From the cell containing the given text, extract its center point as (x, y) coordinate. 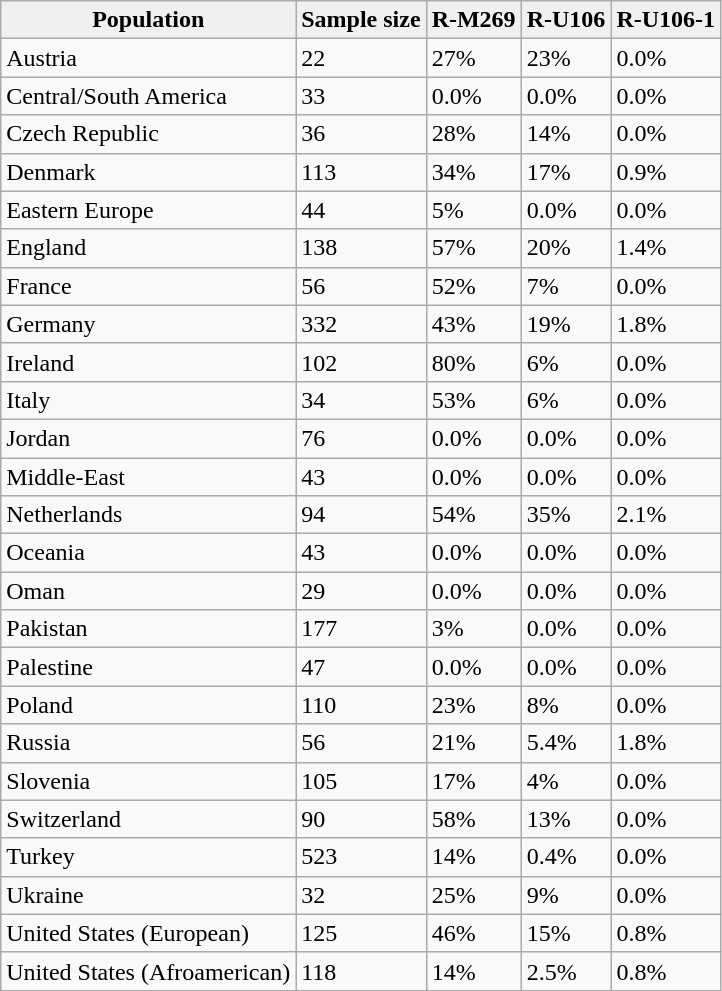
102 (361, 362)
Sample size (361, 20)
2.1% (666, 515)
13% (566, 819)
United States (European) (148, 933)
Ukraine (148, 895)
2.5% (566, 971)
France (148, 286)
Italy (148, 400)
United States (Afroamerican) (148, 971)
4% (566, 781)
523 (361, 857)
76 (361, 438)
36 (361, 134)
Oman (148, 591)
46% (474, 933)
29 (361, 591)
R-M269 (474, 20)
22 (361, 58)
52% (474, 286)
1.4% (666, 248)
England (148, 248)
53% (474, 400)
Poland (148, 705)
Czech Republic (148, 134)
57% (474, 248)
Eastern Europe (148, 210)
Oceania (148, 553)
5% (474, 210)
Switzerland (148, 819)
R-U106 (566, 20)
35% (566, 515)
Netherlands (148, 515)
110 (361, 705)
44 (361, 210)
32 (361, 895)
105 (361, 781)
5.4% (566, 743)
34% (474, 172)
113 (361, 172)
177 (361, 629)
Population (148, 20)
58% (474, 819)
0.9% (666, 172)
Austria (148, 58)
8% (566, 705)
Russia (148, 743)
15% (566, 933)
Denmark (148, 172)
27% (474, 58)
Palestine (148, 667)
94 (361, 515)
Turkey (148, 857)
118 (361, 971)
Ireland (148, 362)
0.4% (566, 857)
Middle-East (148, 477)
33 (361, 96)
R-U106-1 (666, 20)
19% (566, 324)
20% (566, 248)
Slovenia (148, 781)
47 (361, 667)
28% (474, 134)
54% (474, 515)
125 (361, 933)
25% (474, 895)
43% (474, 324)
332 (361, 324)
138 (361, 248)
Jordan (148, 438)
80% (474, 362)
Central/South America (148, 96)
34 (361, 400)
21% (474, 743)
9% (566, 895)
90 (361, 819)
7% (566, 286)
Pakistan (148, 629)
3% (474, 629)
Germany (148, 324)
